For the text-containing cell, return its midpoint in (x, y) coordinate format. 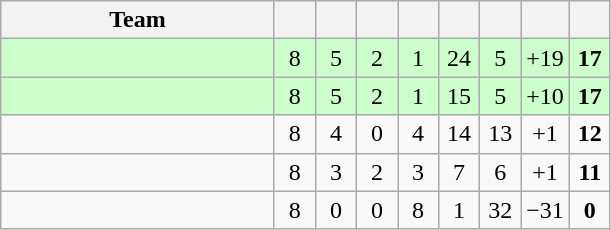
32 (500, 210)
12 (590, 134)
7 (460, 172)
−31 (546, 210)
Team (138, 20)
15 (460, 96)
13 (500, 134)
14 (460, 134)
24 (460, 58)
+19 (546, 58)
11 (590, 172)
6 (500, 172)
+10 (546, 96)
